From the cell containing the given text, extract its center point as [X, Y] coordinate. 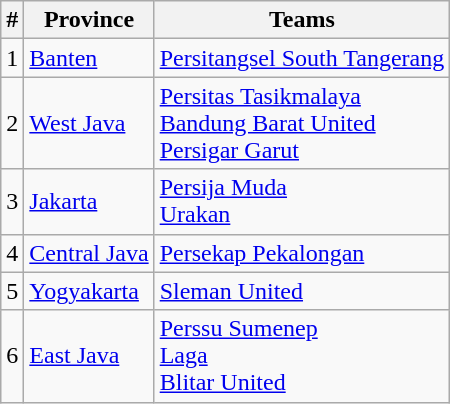
West Java [89, 123]
Persekap Pekalongan [302, 253]
# [12, 20]
Banten [89, 58]
Sleman United [302, 291]
Yogyakarta [89, 291]
Central Java [89, 253]
2 [12, 123]
Jakarta [89, 202]
Persitas TasikmalayaBandung Barat UnitedPersigar Garut [302, 123]
Perssu SumenepLagaBlitar United [302, 356]
Province [89, 20]
6 [12, 356]
3 [12, 202]
5 [12, 291]
Persitangsel South Tangerang [302, 58]
1 [12, 58]
Teams [302, 20]
Persija MudaUrakan [302, 202]
4 [12, 253]
East Java [89, 356]
